Scan for the cell matching the given text and deliver its (X, Y) coordinate at center. 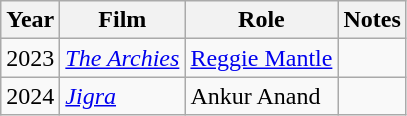
Ankur Anand (262, 96)
Film (122, 20)
2024 (30, 96)
Jigra (122, 96)
Role (262, 20)
The Archies (122, 58)
Year (30, 20)
Reggie Mantle (262, 58)
Notes (372, 20)
2023 (30, 58)
